Pinpoint the cell where the given text exists, returning its [X, Y] midpoint coordinate. 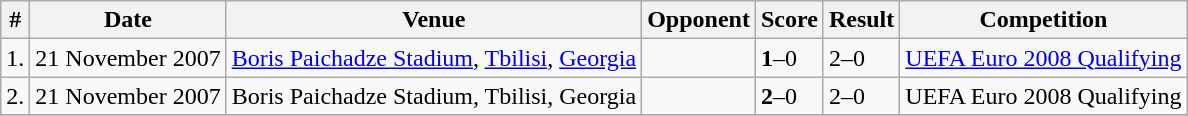
Date [128, 20]
Result [861, 20]
1–0 [789, 58]
1. [16, 58]
Venue [434, 20]
Competition [1044, 20]
Opponent [699, 20]
Score [789, 20]
2. [16, 96]
# [16, 20]
